Capture the cell that displays the provided text and extract its [X, Y] central coordinate. 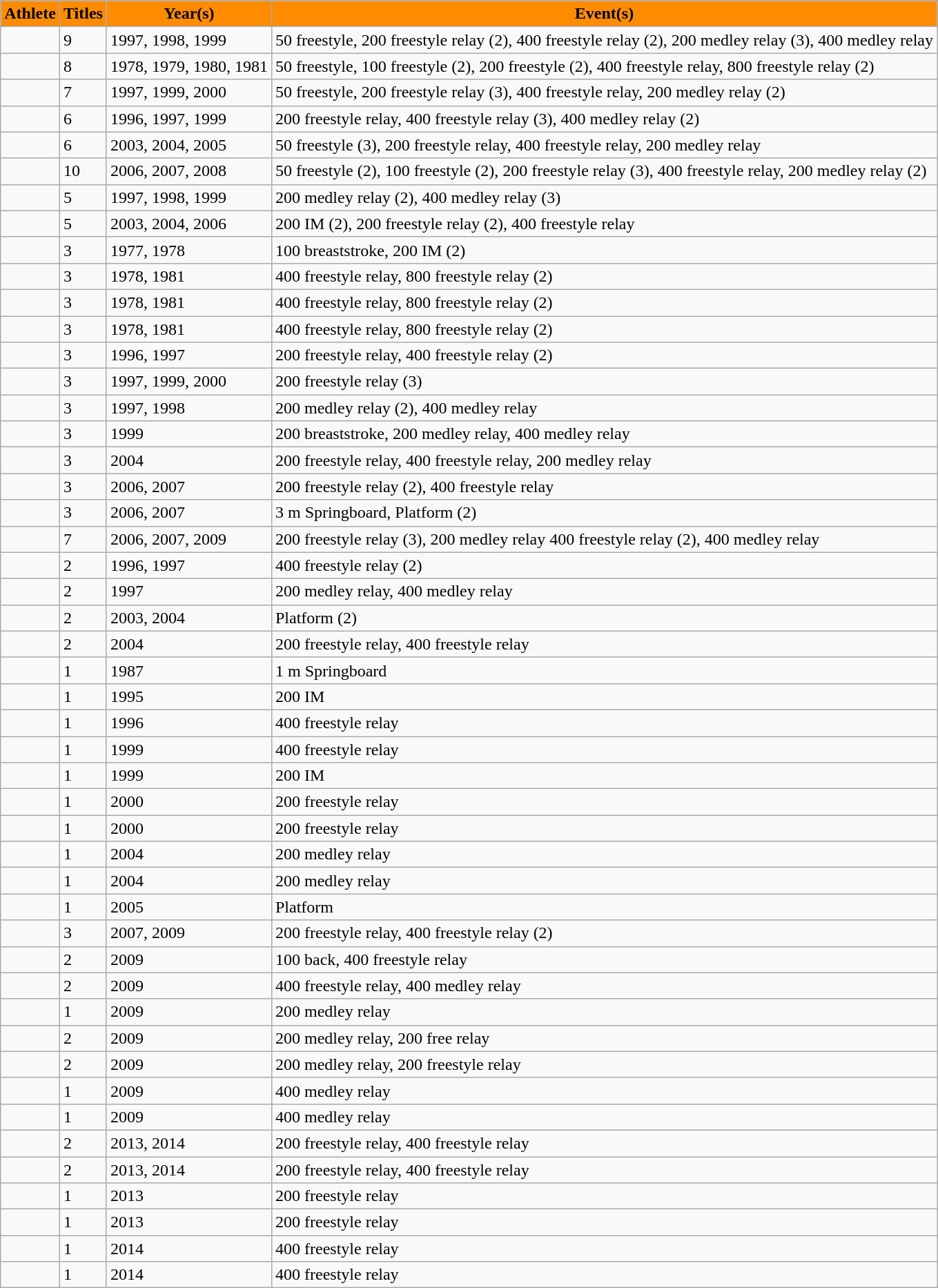
200 freestyle relay (3), 200 medley relay 400 freestyle relay (2), 400 medley relay [604, 539]
200 medley relay, 200 free relay [604, 1038]
50 freestyle (2), 100 freestyle (2), 200 freestyle relay (3), 400 freestyle relay, 200 medley relay (2) [604, 171]
100 back, 400 freestyle relay [604, 959]
Year(s) [189, 14]
200 freestyle relay (3) [604, 382]
400 freestyle relay (2) [604, 565]
2003, 2004, 2006 [189, 224]
200 medley relay, 400 medley relay [604, 592]
50 freestyle, 200 freestyle relay (2), 400 freestyle relay (2), 200 medley relay (3), 400 medley relay [604, 40]
1978, 1979, 1980, 1981 [189, 66]
1997, 1998 [189, 408]
2006, 2007, 2009 [189, 539]
100 breaststroke, 200 IM (2) [604, 250]
200 medley relay, 200 freestyle relay [604, 1064]
Athlete [30, 14]
1987 [189, 670]
2003, 2004 [189, 618]
200 freestyle relay (2), 400 freestyle relay [604, 487]
Platform (2) [604, 618]
50 freestyle (3), 200 freestyle relay, 400 freestyle relay, 200 medley relay [604, 145]
2003, 2004, 2005 [189, 145]
8 [83, 66]
50 freestyle, 200 freestyle relay (3), 400 freestyle relay, 200 medley relay (2) [604, 92]
Titles [83, 14]
9 [83, 40]
1996 [189, 723]
2007, 2009 [189, 933]
3 m Springboard, Platform (2) [604, 513]
200 breaststroke, 200 medley relay, 400 medley relay [604, 434]
1995 [189, 696]
1 m Springboard [604, 670]
200 medley relay (2), 400 medley relay (3) [604, 197]
Event(s) [604, 14]
Platform [604, 907]
200 freestyle relay, 400 freestyle relay, 200 medley relay [604, 460]
2006, 2007, 2008 [189, 171]
400 freestyle relay, 400 medley relay [604, 986]
50 freestyle, 100 freestyle (2), 200 freestyle (2), 400 freestyle relay, 800 freestyle relay (2) [604, 66]
200 IM (2), 200 freestyle relay (2), 400 freestyle relay [604, 224]
2005 [189, 907]
200 freestyle relay, 400 freestyle relay (3), 400 medley relay (2) [604, 119]
200 medley relay (2), 400 medley relay [604, 408]
1997 [189, 592]
1977, 1978 [189, 250]
1996, 1997, 1999 [189, 119]
10 [83, 171]
